Return the (X, Y) coordinate for the center point of the cell that contains the specified text.  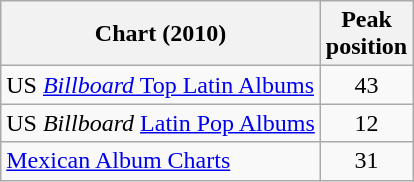
43 (366, 85)
Chart (2010) (161, 34)
Peakposition (366, 34)
US Billboard Top Latin Albums (161, 85)
12 (366, 123)
US Billboard Latin Pop Albums (161, 123)
31 (366, 161)
Mexican Album Charts (161, 161)
